For the text-containing cell, return its midpoint in [x, y] coordinate format. 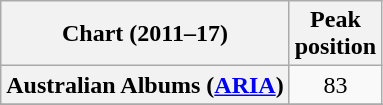
83 [335, 85]
Australian Albums (ARIA) [145, 85]
Chart (2011–17) [145, 34]
Peak position [335, 34]
